Search for the cell housing the specified text and yield its (X, Y) center coordinate. 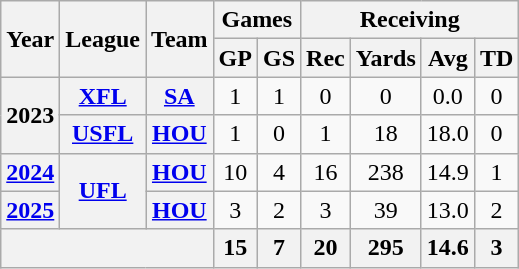
295 (386, 248)
39 (386, 210)
15 (235, 248)
7 (278, 248)
GP (235, 58)
TD (496, 58)
14.6 (448, 248)
USFL (103, 134)
20 (326, 248)
18 (386, 134)
Yards (386, 58)
0.0 (448, 96)
4 (278, 172)
18.0 (448, 134)
Year (30, 39)
XFL (103, 96)
GS (278, 58)
238 (386, 172)
Avg (448, 58)
UFL (103, 191)
10 (235, 172)
Games (256, 20)
13.0 (448, 210)
2023 (30, 115)
SA (180, 96)
Team (180, 39)
Receiving (410, 20)
2024 (30, 172)
16 (326, 172)
Rec (326, 58)
14.9 (448, 172)
2025 (30, 210)
League (103, 39)
